Locate the cell with the specified text and output its (X, Y) center coordinate. 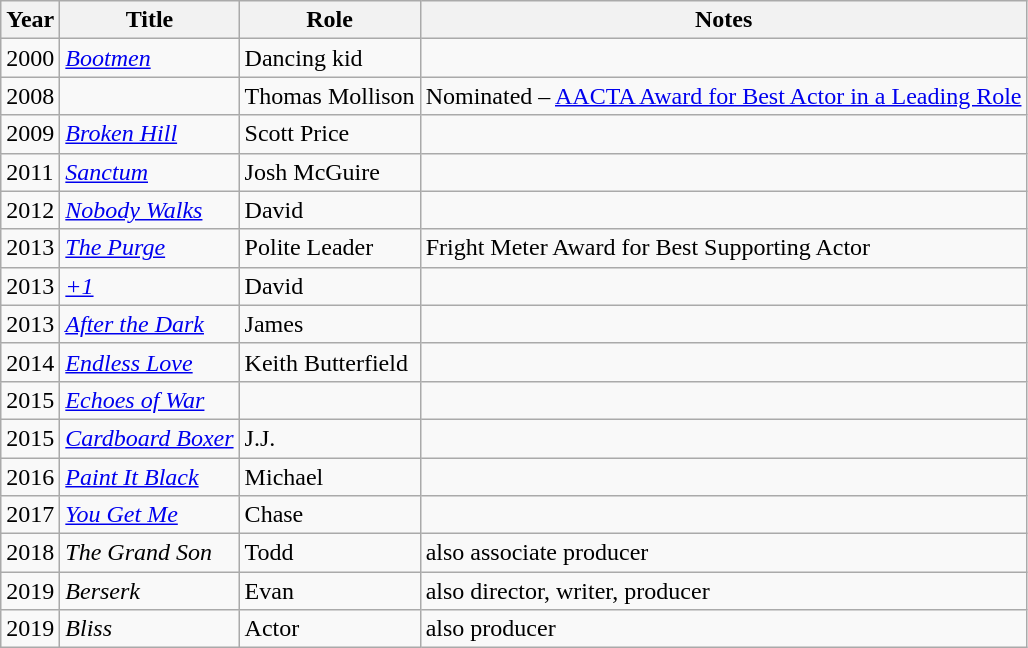
Bliss (150, 629)
Chase (330, 515)
The Grand Son (150, 553)
Bootmen (150, 58)
Year (30, 20)
2011 (30, 172)
Role (330, 20)
also director, writer, producer (724, 591)
Polite Leader (330, 248)
2018 (30, 553)
Broken Hill (150, 134)
+1 (150, 286)
2016 (30, 477)
2014 (30, 362)
Evan (330, 591)
Endless Love (150, 362)
Dancing kid (330, 58)
2008 (30, 96)
2017 (30, 515)
Michael (330, 477)
James (330, 324)
Actor (330, 629)
also producer (724, 629)
Thomas Mollison (330, 96)
Berserk (150, 591)
also associate producer (724, 553)
Todd (330, 553)
Cardboard Boxer (150, 438)
Notes (724, 20)
Title (150, 20)
The Purge (150, 248)
Josh McGuire (330, 172)
Keith Butterfield (330, 362)
Scott Price (330, 134)
Nobody Walks (150, 210)
Echoes of War (150, 400)
Nominated – AACTA Award for Best Actor in a Leading Role (724, 96)
Paint It Black (150, 477)
2009 (30, 134)
Sanctum (150, 172)
2000 (30, 58)
2012 (30, 210)
J.J. (330, 438)
Fright Meter Award for Best Supporting Actor (724, 248)
After the Dark (150, 324)
You Get Me (150, 515)
